Search for the cell housing the specified text and yield its [X, Y] center coordinate. 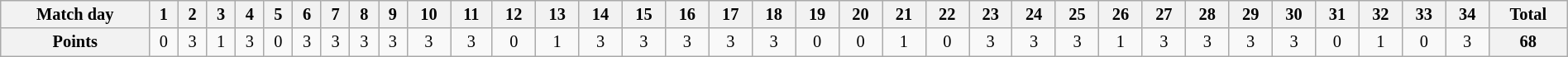
20 [860, 14]
30 [1293, 14]
14 [600, 14]
5 [278, 14]
27 [1164, 14]
34 [1467, 14]
31 [1337, 14]
24 [1034, 14]
4 [250, 14]
15 [643, 14]
7 [336, 14]
29 [1250, 14]
22 [947, 14]
25 [1077, 14]
17 [730, 14]
28 [1207, 14]
26 [1121, 14]
23 [991, 14]
Points [75, 42]
68 [1528, 42]
12 [514, 14]
8 [364, 14]
16 [687, 14]
11 [471, 14]
19 [817, 14]
Match day [75, 14]
10 [428, 14]
9 [394, 14]
6 [308, 14]
33 [1424, 14]
13 [557, 14]
32 [1380, 14]
18 [773, 14]
21 [904, 14]
2 [192, 14]
Total [1528, 14]
